From the cell containing the given text, extract its center point as [x, y] coordinate. 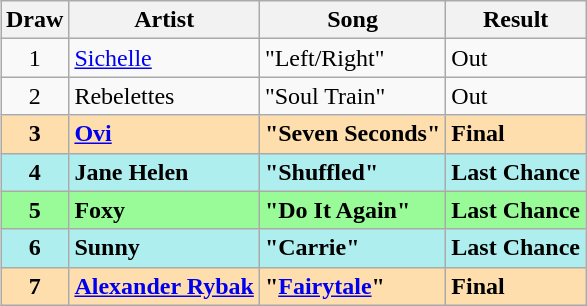
7 [34, 286]
Result [516, 20]
Draw [34, 20]
"Shuffled" [352, 172]
1 [34, 58]
Rebelettes [164, 96]
Jane Helen [164, 172]
"Fairytale" [352, 286]
"Seven Seconds" [352, 134]
Sunny [164, 248]
6 [34, 248]
"Carrie" [352, 248]
Artist [164, 20]
Ovi [164, 134]
"Do It Again" [352, 210]
"Left/Right" [352, 58]
Alexander Rybak [164, 286]
3 [34, 134]
"Soul Train" [352, 96]
Sichelle [164, 58]
5 [34, 210]
2 [34, 96]
Song [352, 20]
Foxy [164, 210]
4 [34, 172]
